Output the [X, Y] coordinate of the center of the cell containing the given text.  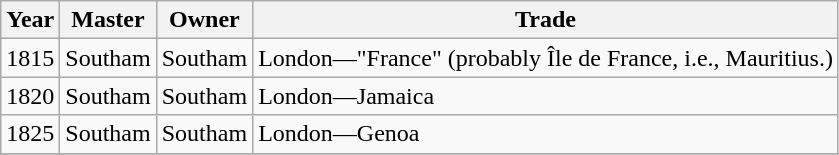
London—Genoa [546, 134]
Owner [204, 20]
London—Jamaica [546, 96]
Year [30, 20]
London—"France" (probably Île de France, i.e., Mauritius.) [546, 58]
1825 [30, 134]
Trade [546, 20]
1820 [30, 96]
Master [108, 20]
1815 [30, 58]
